Determine the [X, Y] coordinate at the center of the cell enclosing the given text.  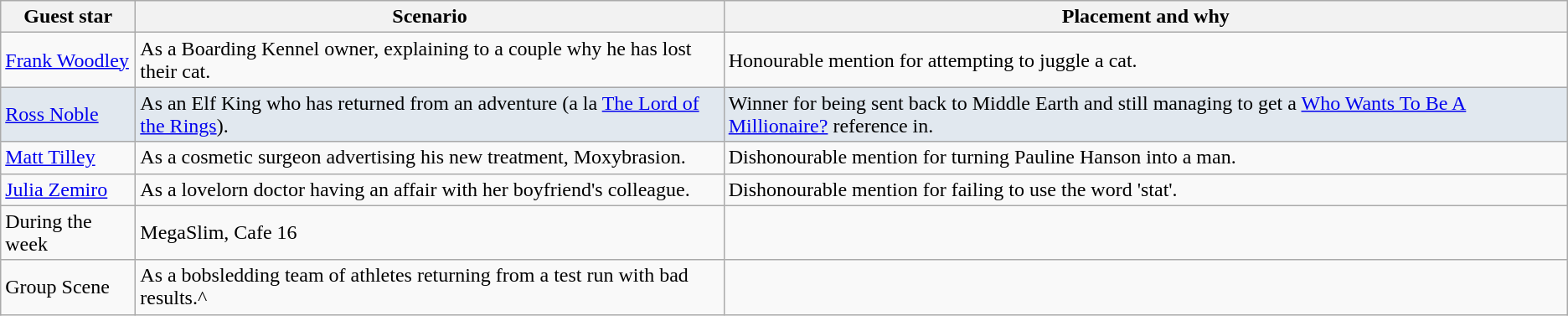
As a lovelorn doctor having an affair with her boyfriend's colleague. [430, 189]
Matt Tilley [69, 158]
MegaSlim, Cafe 16 [430, 233]
As a cosmetic surgeon advertising his new treatment, Moxybrasion. [430, 158]
Guest star [69, 17]
Winner for being sent back to Middle Earth and still managing to get a Who Wants To Be A Millionaire? reference in. [1146, 114]
Dishonourable mention for turning Pauline Hanson into a man. [1146, 158]
Ross Noble [69, 114]
Julia Zemiro [69, 189]
Honourable mention for attempting to juggle a cat. [1146, 60]
Group Scene [69, 287]
As an Elf King who has returned from an adventure (a la The Lord of the Rings). [430, 114]
During the week [69, 233]
As a bobsledding team of athletes returning from a test run with bad results.^ [430, 287]
As a Boarding Kennel owner, explaining to a couple why he has lost their cat. [430, 60]
Placement and why [1146, 17]
Scenario [430, 17]
Frank Woodley [69, 60]
Dishonourable mention for failing to use the word 'stat'. [1146, 189]
